For the text-containing cell, return its midpoint in (X, Y) coordinate format. 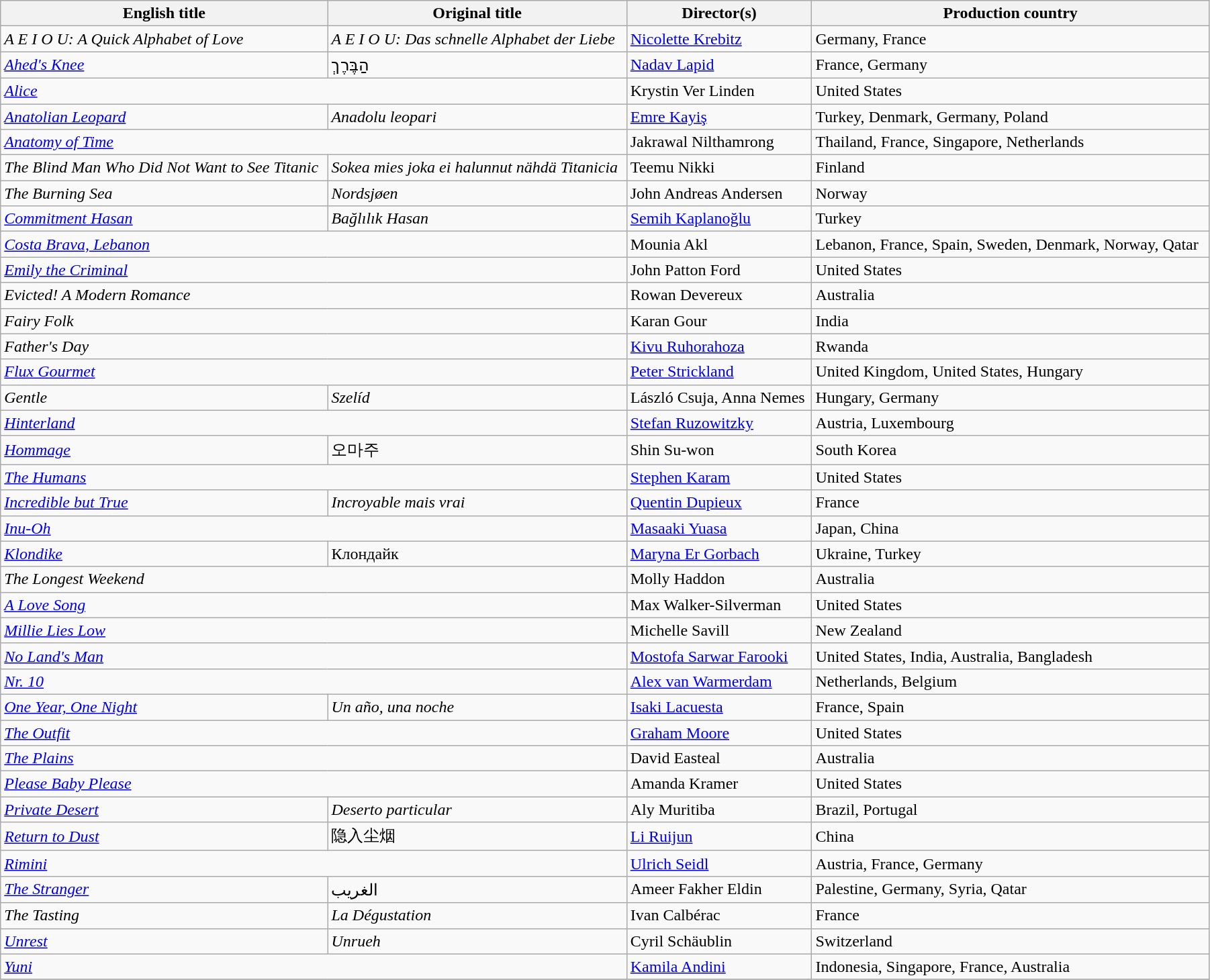
Molly Haddon (719, 579)
Austria, Luxembourg (1010, 423)
David Easteal (719, 758)
Incroyable mais vrai (477, 503)
Gentle (164, 397)
Production country (1010, 13)
오마주 (477, 450)
Quentin Dupieux (719, 503)
Nadav Lapid (719, 65)
Return to Dust (164, 836)
Anatomy of Time (314, 142)
Father's Day (314, 346)
Rimini (314, 863)
Yuni (314, 967)
Li Ruijun (719, 836)
الغريب (477, 889)
Hommage (164, 450)
Клондайк (477, 554)
The Tasting (164, 916)
Semih Kaplanoğlu (719, 219)
Ameer Fakher Eldin (719, 889)
Michelle Savill (719, 630)
Rwanda (1010, 346)
Stefan Ruzowitzky (719, 423)
Mostofa Sarwar Farooki (719, 656)
Isaki Lacuesta (719, 707)
Hungary, Germany (1010, 397)
Finland (1010, 168)
Krystin Ver Linden (719, 91)
One Year, One Night (164, 707)
Karan Gour (719, 321)
Director(s) (719, 13)
France, Germany (1010, 65)
A E I O U: Das schnelle Alphabet der Liebe (477, 39)
China (1010, 836)
Aly Muritiba (719, 810)
Anadolu leopari (477, 116)
Peter Strickland (719, 372)
Turkey, Denmark, Germany, Poland (1010, 116)
Bağlılık Hasan (477, 219)
Nicolette Krebitz (719, 39)
Costa Brava, Lebanon (314, 244)
Norway (1010, 193)
The Outfit (314, 732)
Private Desert (164, 810)
Ahed's Knee (164, 65)
Fairy Folk (314, 321)
Kamila Andini (719, 967)
Alex van Warmerdam (719, 681)
Rowan Devereux (719, 295)
Cyril Schäublin (719, 941)
The Longest Weekend (314, 579)
Teemu Nikki (719, 168)
Please Baby Please (314, 784)
Austria, France, Germany (1010, 863)
Anatolian Leopard (164, 116)
La Dégustation (477, 916)
English title (164, 13)
Masaaki Yuasa (719, 528)
Un año, una noche (477, 707)
Germany, France (1010, 39)
הַבֶּרֶךְ (477, 65)
Hinterland (314, 423)
Max Walker-Silverman (719, 605)
United Kingdom, United States, Hungary (1010, 372)
Klondike (164, 554)
Stephen Karam (719, 477)
Deserto particular (477, 810)
Inu-Oh (314, 528)
John Andreas Andersen (719, 193)
Maryna Er Gorbach (719, 554)
Emre Kayiş (719, 116)
Palestine, Germany, Syria, Qatar (1010, 889)
Shin Su-won (719, 450)
Ivan Calbérac (719, 916)
Thailand, France, Singapore, Netherlands (1010, 142)
Japan, China (1010, 528)
Turkey (1010, 219)
Millie Lies Low (314, 630)
Amanda Kramer (719, 784)
The Stranger (164, 889)
László Csuja, Anna Nemes (719, 397)
Lebanon, France, Spain, Sweden, Denmark, Norway, Qatar (1010, 244)
Jakrawal Nilthamrong (719, 142)
New Zealand (1010, 630)
A Love Song (314, 605)
Ukraine, Turkey (1010, 554)
Ulrich Seidl (719, 863)
Unrueh (477, 941)
Evicted! A Modern Romance (314, 295)
United States, India, Australia, Bangladesh (1010, 656)
The Humans (314, 477)
Alice (314, 91)
Graham Moore (719, 732)
France, Spain (1010, 707)
India (1010, 321)
The Plains (314, 758)
Indonesia, Singapore, France, Australia (1010, 967)
Commitment Hasan (164, 219)
Netherlands, Belgium (1010, 681)
Mounia Akl (719, 244)
The Burning Sea (164, 193)
Incredible but True (164, 503)
Nordsjøen (477, 193)
隐入尘烟 (477, 836)
Kivu Ruhorahoza (719, 346)
Sokea mies joka ei halunnut nähdä Titanicia (477, 168)
A E I O U: A Quick Alphabet of Love (164, 39)
John Patton Ford (719, 270)
Nr. 10 (314, 681)
The Blind Man Who Did Not Want to See Titanic (164, 168)
Switzerland (1010, 941)
Brazil, Portugal (1010, 810)
No Land's Man (314, 656)
Szelíd (477, 397)
Original title (477, 13)
Flux Gourmet (314, 372)
Unrest (164, 941)
South Korea (1010, 450)
Emily the Criminal (314, 270)
